Determine the (X, Y) coordinate at the center of the cell enclosing the given text.  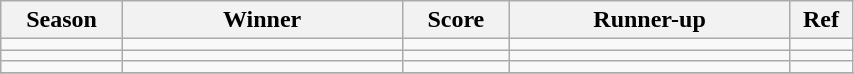
Ref (820, 20)
Season (62, 20)
Score (456, 20)
Runner-up (650, 20)
Winner (262, 20)
